Find where the given text appears and provide that cell's center as (x, y) coordinate. 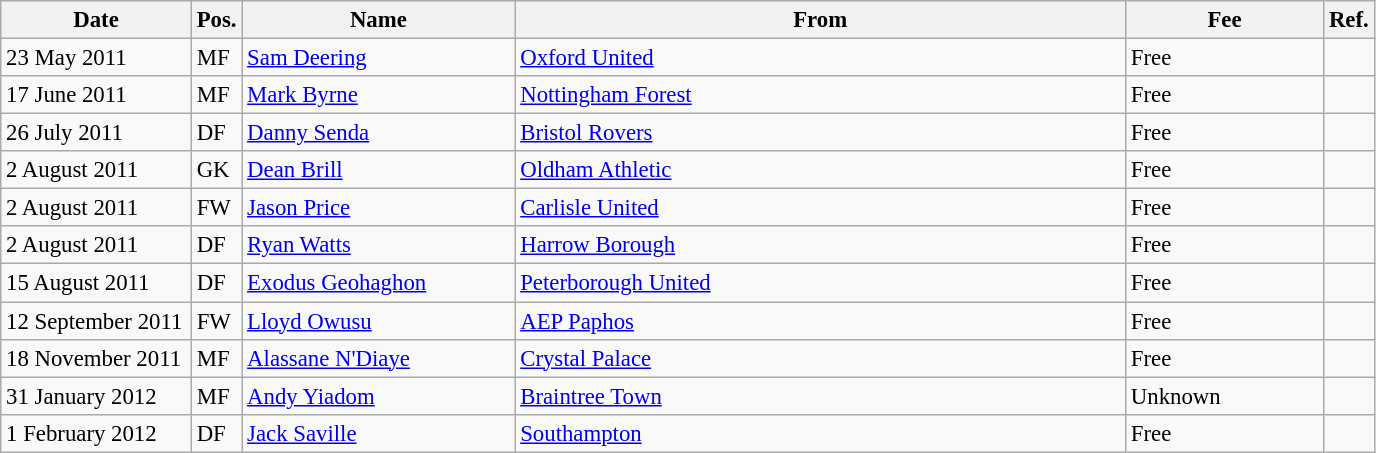
Ryan Watts (378, 245)
Danny Senda (378, 133)
Name (378, 20)
Date (96, 20)
Jason Price (378, 208)
Crystal Palace (820, 358)
Ref. (1349, 20)
Harrow Borough (820, 245)
Southampton (820, 433)
15 August 2011 (96, 283)
Oxford United (820, 58)
26 July 2011 (96, 133)
Carlisle United (820, 208)
Mark Byrne (378, 95)
Dean Brill (378, 170)
AEP Paphos (820, 321)
Fee (1224, 20)
From (820, 20)
Bristol Rovers (820, 133)
1 February 2012 (96, 433)
Alassane N'Diaye (378, 358)
Exodus Geohaghon (378, 283)
Sam Deering (378, 58)
Lloyd Owusu (378, 321)
12 September 2011 (96, 321)
Jack Saville (378, 433)
Oldham Athletic (820, 170)
Unknown (1224, 396)
31 January 2012 (96, 396)
Pos. (216, 20)
23 May 2011 (96, 58)
Braintree Town (820, 396)
Peterborough United (820, 283)
18 November 2011 (96, 358)
Andy Yiadom (378, 396)
Nottingham Forest (820, 95)
GK (216, 170)
17 June 2011 (96, 95)
